Output the [X, Y] coordinate of the center of the cell containing the given text.  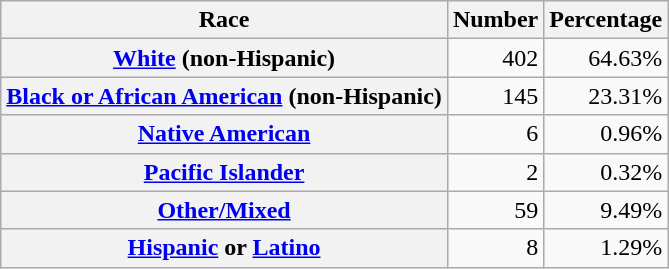
2 [495, 172]
64.63% [606, 58]
59 [495, 210]
9.49% [606, 210]
0.96% [606, 134]
Native American [224, 134]
1.29% [606, 248]
Race [224, 20]
White (non-Hispanic) [224, 58]
Number [495, 20]
402 [495, 58]
Other/Mixed [224, 210]
Pacific Islander [224, 172]
23.31% [606, 96]
Black or African American (non-Hispanic) [224, 96]
145 [495, 96]
6 [495, 134]
0.32% [606, 172]
8 [495, 248]
Hispanic or Latino [224, 248]
Percentage [606, 20]
